Scan for the cell matching the given text and deliver its (x, y) coordinate at center. 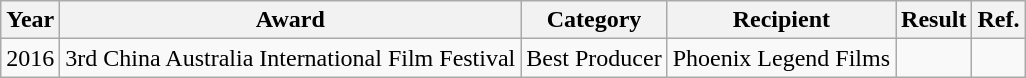
Category (594, 20)
2016 (30, 58)
Ref. (998, 20)
Recipient (781, 20)
Award (290, 20)
Year (30, 20)
Phoenix Legend Films (781, 58)
Best Producer (594, 58)
3rd China Australia International Film Festival (290, 58)
Result (934, 20)
